Find where the given text appears and provide that cell's center as [X, Y] coordinate. 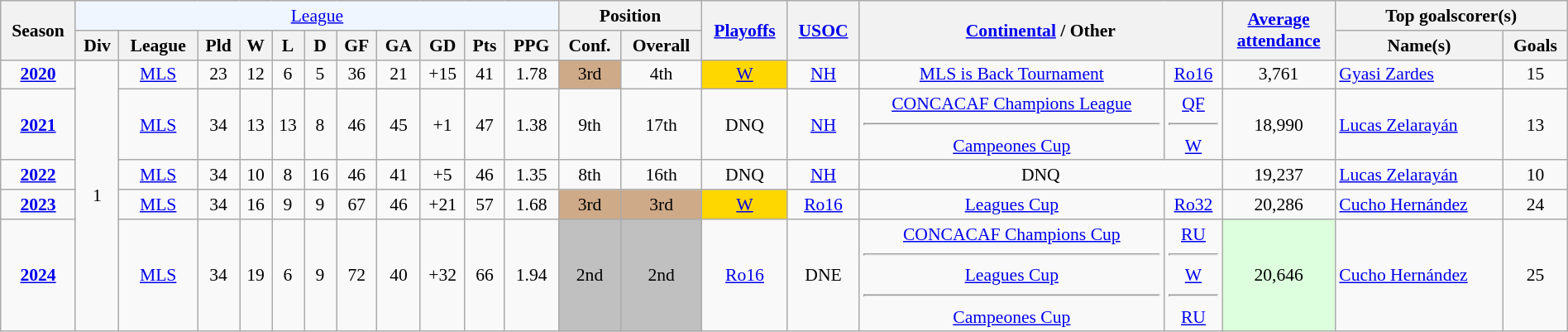
9th [589, 125]
20,646 [1279, 276]
21 [399, 75]
+1 [442, 125]
15 [1536, 75]
2023 [38, 204]
57 [485, 204]
1 [97, 195]
Ro32 [1193, 204]
RU W RU [1193, 276]
66 [485, 276]
+5 [442, 176]
MLS is Back Tournament [1012, 75]
Top goalscorer(s) [1451, 16]
+21 [442, 204]
D [321, 46]
1.94 [532, 276]
67 [357, 204]
40 [399, 276]
USOC [823, 30]
GA [399, 46]
72 [357, 276]
Pld [218, 46]
1.78 [532, 75]
CONCACAF Champions League Campeones Cup [1012, 125]
Goals [1536, 46]
17th [662, 125]
Leagues Cup [1012, 204]
Pts [485, 46]
Conf. [589, 46]
2024 [38, 276]
+32 [442, 276]
1.35 [532, 176]
5 [321, 75]
Season [38, 30]
Name(s) [1419, 46]
QF W [1193, 125]
CONCACAF Champions Cup Leagues Cup Campeones Cup [1012, 276]
23 [218, 75]
PPG [532, 46]
8th [589, 176]
Position [630, 16]
2022 [38, 176]
DNE [823, 276]
12 [256, 75]
18,990 [1279, 125]
+15 [442, 75]
25 [1536, 276]
Average attendance [1279, 30]
1.68 [532, 204]
4th [662, 75]
20,286 [1279, 204]
Overall [662, 46]
Gyasi Zardes [1419, 75]
3,761 [1279, 75]
Playoffs [745, 30]
GF [357, 46]
36 [357, 75]
L [288, 46]
2020 [38, 75]
16th [662, 176]
Div [97, 46]
24 [1536, 204]
Continental / Other [1040, 30]
19 [256, 276]
45 [399, 125]
47 [485, 125]
GD [442, 46]
1.38 [532, 125]
2021 [38, 125]
19,237 [1279, 176]
